Identify which cell holds the provided text, then report its (X, Y) central coordinate. 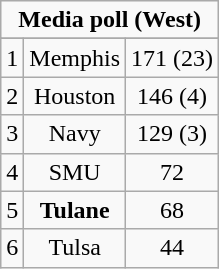
6 (12, 248)
Houston (75, 96)
SMU (75, 172)
44 (172, 248)
1 (12, 58)
5 (12, 210)
4 (12, 172)
Tulane (75, 210)
Memphis (75, 58)
72 (172, 172)
Media poll (West) (110, 20)
Tulsa (75, 248)
171 (23) (172, 58)
129 (3) (172, 134)
68 (172, 210)
3 (12, 134)
146 (4) (172, 96)
Navy (75, 134)
2 (12, 96)
